Pinpoint the cell where the given text exists, returning its (x, y) midpoint coordinate. 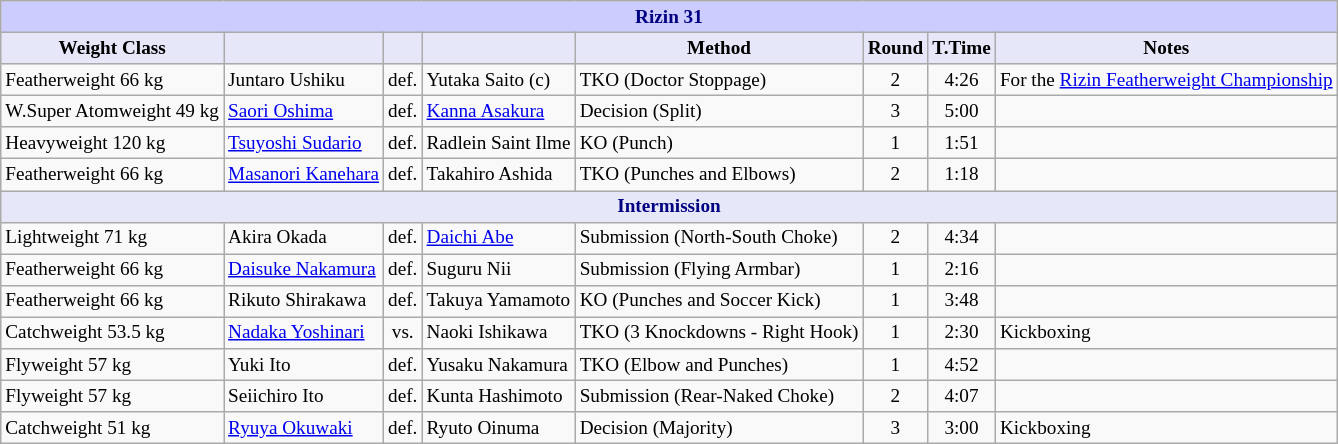
Daichi Abe (498, 238)
Intermission (669, 206)
Lightweight 71 kg (112, 238)
T.Time (962, 48)
Notes (1166, 48)
4:26 (962, 80)
1:18 (962, 175)
3:48 (962, 301)
Yusaku Nakamura (498, 365)
1:51 (962, 143)
4:52 (962, 365)
Rikuto Shirakawa (304, 301)
4:34 (962, 238)
Masanori Kanehara (304, 175)
Naoki Ishikawa (498, 333)
Kunta Hashimoto (498, 396)
Method (719, 48)
Submission (North-South Choke) (719, 238)
For the Rizin Featherweight Championship (1166, 80)
Akira Okada (304, 238)
Ryuto Oinuma (498, 428)
TKO (Doctor Stoppage) (719, 80)
Takuya Yamamoto (498, 301)
2:16 (962, 270)
Nadaka Yoshinari (304, 333)
Yutaka Saito (c) (498, 80)
Weight Class (112, 48)
Yuki Ito (304, 365)
Decision (Majority) (719, 428)
5:00 (962, 111)
4:07 (962, 396)
vs. (403, 333)
Daisuke Nakamura (304, 270)
Juntaro Ushiku (304, 80)
Round (896, 48)
Kanna Asakura (498, 111)
Catchweight 53.5 kg (112, 333)
Ryuya Okuwaki (304, 428)
KO (Punch) (719, 143)
2:30 (962, 333)
TKO (3 Knockdowns - Right Hook) (719, 333)
W.Super Atomweight 49 kg (112, 111)
Tsuyoshi Sudario (304, 143)
Saori Oshima (304, 111)
Decision (Split) (719, 111)
Heavyweight 120 kg (112, 143)
Submission (Flying Armbar) (719, 270)
TKO (Elbow and Punches) (719, 365)
TKO (Punches and Elbows) (719, 175)
Takahiro Ashida (498, 175)
Rizin 31 (669, 17)
Seiichiro Ito (304, 396)
3:00 (962, 428)
Radlein Saint Ilme (498, 143)
Suguru Nii (498, 270)
Submission (Rear-Naked Choke) (719, 396)
Catchweight 51 kg (112, 428)
KO (Punches and Soccer Kick) (719, 301)
